Output the (x, y) coordinate of the center of the cell containing the given text.  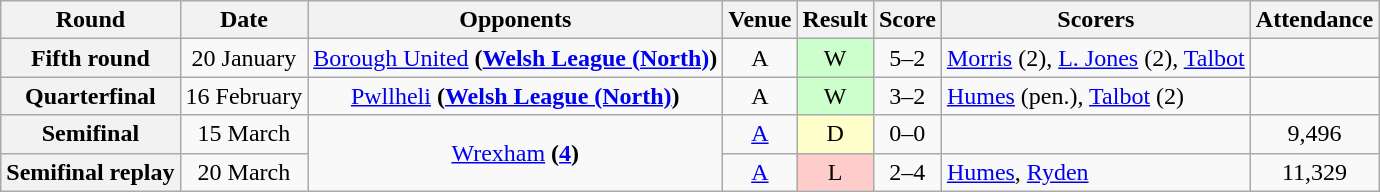
20 January (244, 58)
Score (907, 20)
Humes (pen.), Talbot (2) (1096, 96)
0–0 (907, 134)
3–2 (907, 96)
Result (835, 20)
Semifinal replay (90, 172)
9,496 (1314, 134)
Morris (2), L. Jones (2), Talbot (1096, 58)
Pwllheli (Welsh League (North)) (516, 96)
16 February (244, 96)
Venue (760, 20)
Quarterfinal (90, 96)
Borough United (Welsh League (North)) (516, 58)
L (835, 172)
Semifinal (90, 134)
Round (90, 20)
Fifth round (90, 58)
Attendance (1314, 20)
2–4 (907, 172)
Scorers (1096, 20)
Date (244, 20)
11,329 (1314, 172)
20 March (244, 172)
Wrexham (4) (516, 153)
Humes, Ryden (1096, 172)
5–2 (907, 58)
Opponents (516, 20)
15 March (244, 134)
D (835, 134)
